Provide the [x, y] coordinate of the cell's center where the given text is located.  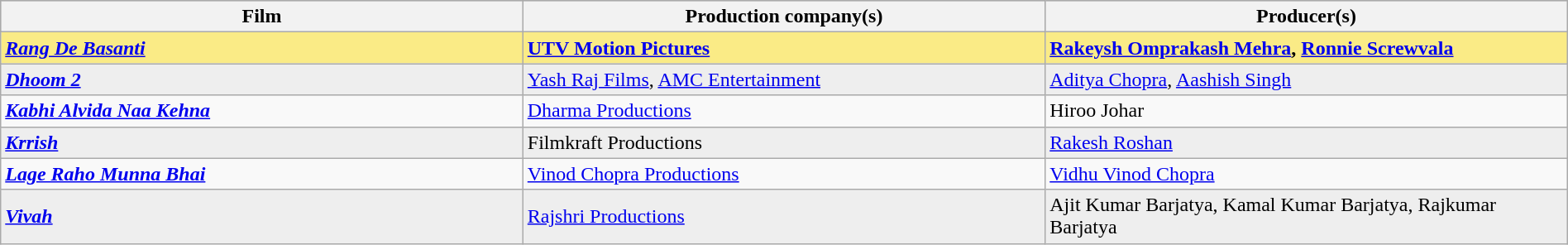
Rajshri Productions [784, 217]
Rakeysh Omprakash Mehra, Ronnie Screwvala [1307, 48]
Rang De Basanti [262, 48]
Yash Raj Films, AMC Entertainment [784, 79]
Vinod Chopra Productions [784, 174]
Filmkraft Productions [784, 142]
Film [262, 17]
Rakesh Roshan [1307, 142]
Producer(s) [1307, 17]
Vidhu Vinod Chopra [1307, 174]
Hiroo Johar [1307, 111]
Production company(s) [784, 17]
Ajit Kumar Barjatya, Kamal Kumar Barjatya, Rajkumar Barjatya [1307, 217]
Dharma Productions [784, 111]
Kabhi Alvida Naa Kehna [262, 111]
Dhoom 2 [262, 79]
Krrish [262, 142]
Lage Raho Munna Bhai [262, 174]
Aditya Chopra, Aashish Singh [1307, 79]
Vivah [262, 217]
UTV Motion Pictures [784, 48]
